Return (x, y) of the center of cell containing provided text 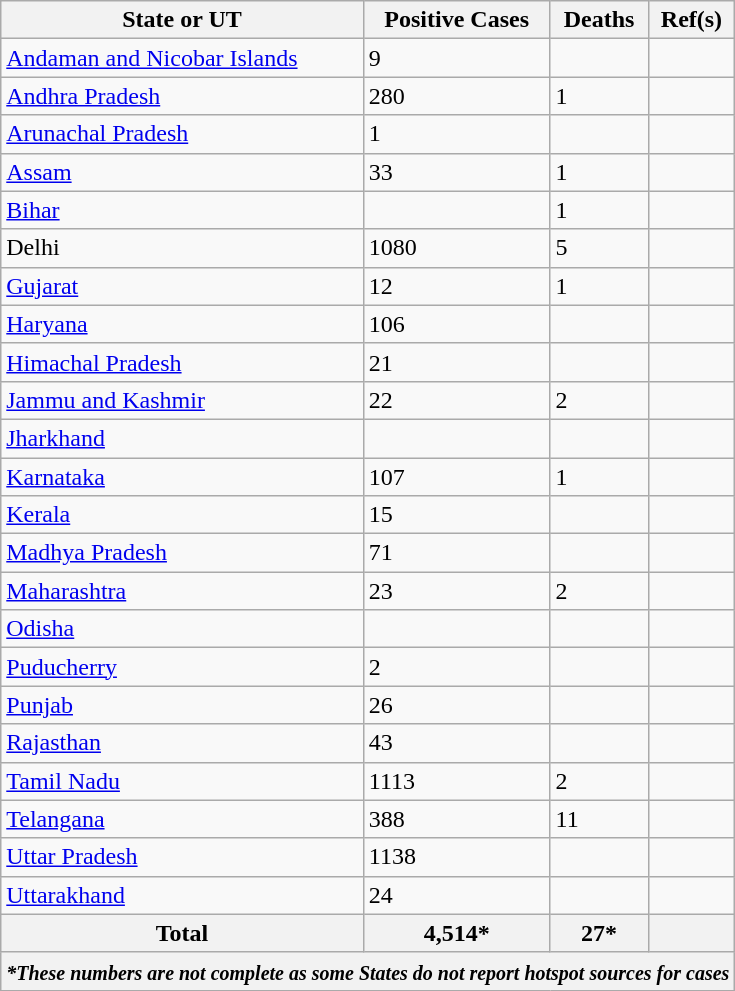
22 (456, 400)
4,514* (456, 933)
Jharkhand (182, 438)
Maharashtra (182, 591)
26 (456, 705)
Assam (182, 172)
Positive Cases (456, 20)
Uttar Pradesh (182, 857)
Madhya Pradesh (182, 553)
Arunachal Pradesh (182, 134)
Tamil Nadu (182, 781)
21 (456, 362)
Andaman and Nicobar Islands (182, 58)
106 (456, 324)
Punjab (182, 705)
1138 (456, 857)
Telangana (182, 819)
Andhra Pradesh (182, 96)
Puducherry (182, 667)
12 (456, 286)
Odisha (182, 629)
24 (456, 895)
Jammu and Kashmir (182, 400)
Karnataka (182, 477)
23 (456, 591)
1080 (456, 248)
Kerala (182, 515)
Deaths (599, 20)
71 (456, 553)
9 (456, 58)
1113 (456, 781)
Delhi (182, 248)
Gujarat (182, 286)
Haryana (182, 324)
27* (599, 933)
388 (456, 819)
11 (599, 819)
15 (456, 515)
43 (456, 743)
Ref(s) (692, 20)
280 (456, 96)
107 (456, 477)
Total (182, 933)
Himachal Pradesh (182, 362)
Bihar (182, 210)
Uttarakhand (182, 895)
State or UT (182, 20)
5 (599, 248)
*These numbers are not complete as some States do not report hotspot sources for cases (368, 971)
33 (456, 172)
Rajasthan (182, 743)
